Locate the cell with the specified text and output its (X, Y) center coordinate. 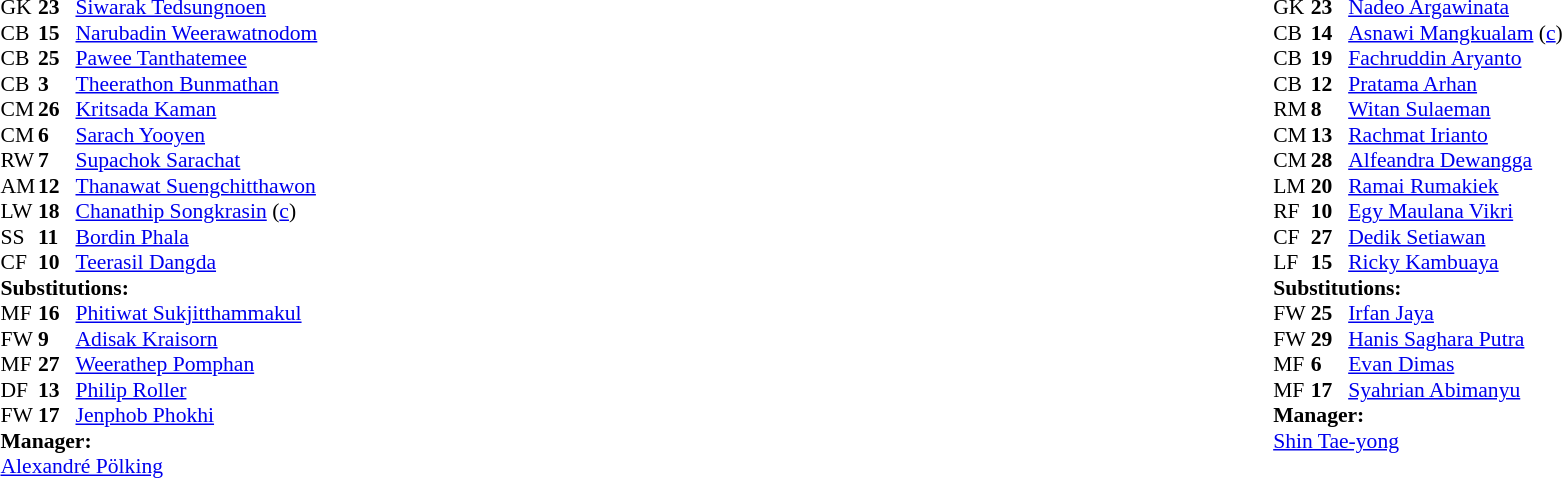
DF (19, 390)
9 (57, 339)
Manager: (158, 441)
Chanathip Songkrasin (c) (197, 211)
18 (57, 211)
Substitutions: (158, 288)
Adisak Kraisorn (197, 339)
11 (57, 237)
AM (19, 186)
Weerathep Pomphan (197, 365)
14 (1330, 33)
20 (1330, 186)
Phitiwat Sukjitthammakul (197, 313)
Philip Roller (197, 390)
SS (19, 237)
3 (57, 84)
26 (57, 109)
RW (19, 161)
Theerathon Bunmathan (197, 84)
LF (1292, 263)
RF (1292, 211)
Thanawat Suengchitthawon (197, 186)
Kritsada Kaman (197, 109)
Sarach Yooyen (197, 135)
8 (1330, 109)
7 (57, 161)
29 (1330, 339)
Pawee Tanthatemee (197, 59)
Bordin Phala (197, 237)
LW (19, 211)
16 (57, 313)
LM (1292, 186)
Jenphob Phokhi (197, 415)
Teerasil Dangda (197, 263)
RM (1292, 109)
28 (1330, 161)
Narubadin Weerawatnodom (197, 33)
19 (1330, 59)
Supachok Sarachat (197, 161)
